Provide the [x, y] coordinate of the cell's center where the given text is located.  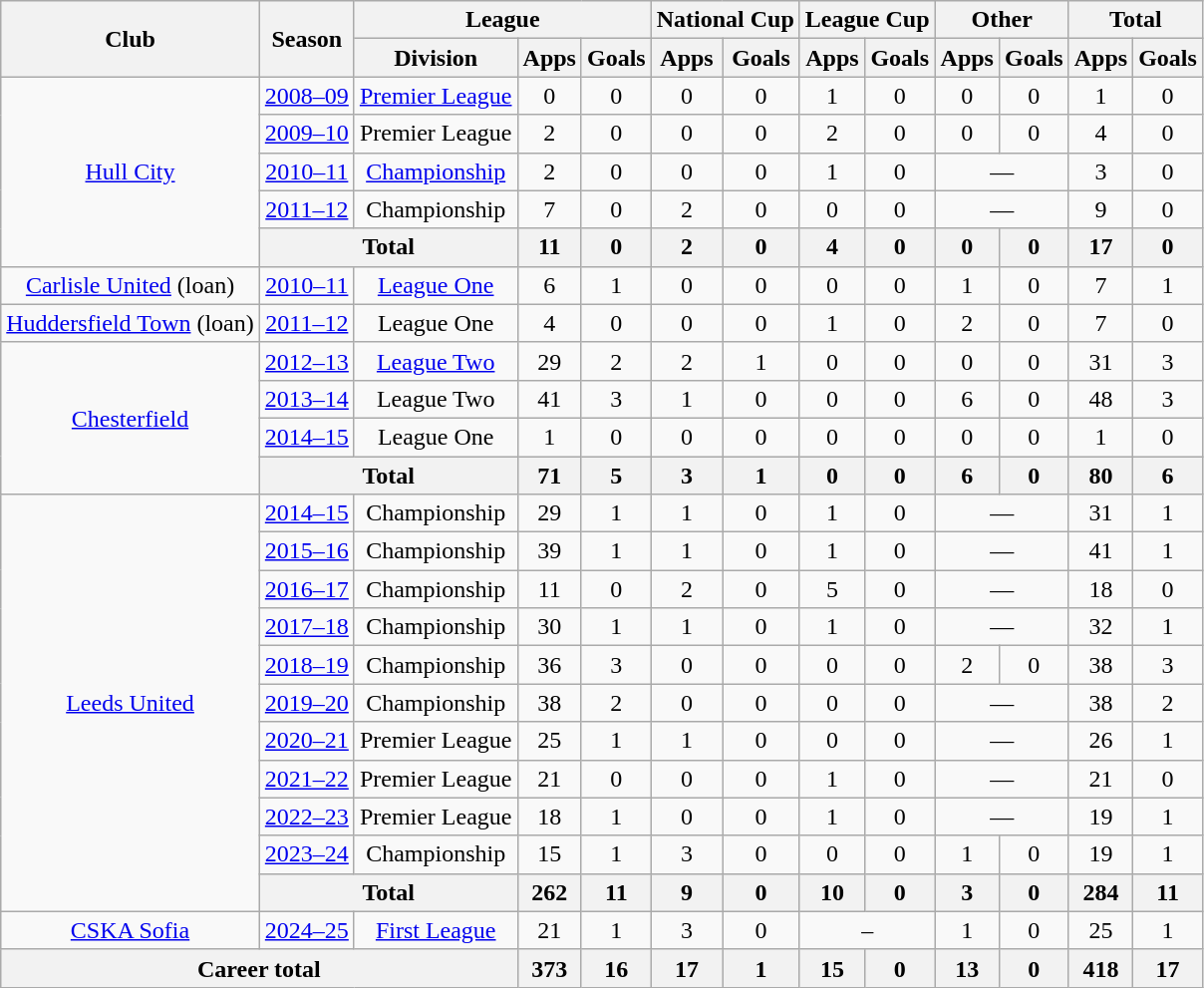
80 [1100, 476]
Other [1002, 20]
26 [1100, 741]
2013–14 [307, 399]
32 [1100, 627]
Leeds United [131, 704]
2009–10 [307, 134]
2024–25 [307, 930]
48 [1100, 399]
2021–22 [307, 779]
Chesterfield [131, 418]
First League [436, 930]
Division [436, 58]
CSKA Sofia [131, 930]
2015–16 [307, 551]
Huddersfield Town (loan) [131, 323]
71 [549, 476]
2019–20 [307, 703]
Club [131, 39]
39 [549, 551]
2020–21 [307, 741]
284 [1100, 892]
2018–19 [307, 665]
2022–23 [307, 817]
Career total [259, 968]
Season [307, 39]
2016–17 [307, 589]
National Cup [726, 20]
2008–09 [307, 96]
418 [1100, 968]
30 [549, 627]
– [867, 930]
10 [831, 892]
16 [616, 968]
2023–24 [307, 854]
Hull City [131, 171]
Carlisle United (loan) [131, 285]
League Cup [867, 20]
36 [549, 665]
13 [967, 968]
262 [549, 892]
2017–18 [307, 627]
2012–13 [307, 361]
League [502, 20]
373 [549, 968]
